Pinpoint the cell where the given text exists, returning its (X, Y) midpoint coordinate. 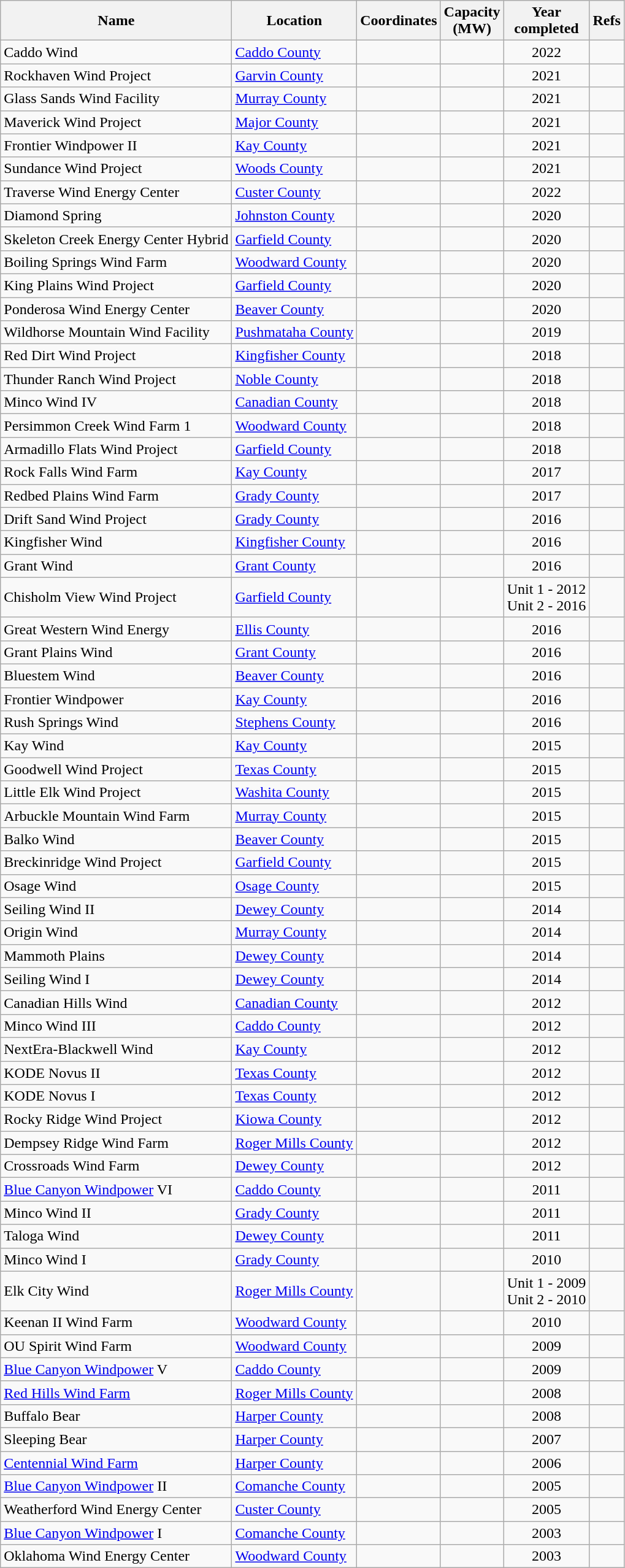
2007 (546, 1439)
Wildhorse Mountain Wind Facility (117, 332)
2006 (546, 1463)
Minco Wind I (117, 1259)
Noble County (294, 379)
Kingfisher Wind (117, 542)
2019 (546, 332)
Crossroads Wind Farm (117, 1166)
Minco Wind IV (117, 402)
Blue Canyon Windpower V (117, 1369)
Maverick Wind Project (117, 122)
Rush Springs Wind (117, 723)
Caddo Wind (117, 52)
Oklahoma Wind Energy Center (117, 1556)
King Plains Wind Project (117, 285)
Rock Falls Wind Farm (117, 472)
Breckinridge Wind Project (117, 863)
Diamond Spring (117, 215)
Blue Canyon Windpower I (117, 1533)
KODE Novus I (117, 1096)
Dempsey Ridge Wind Farm (117, 1143)
NextEra-Blackwell Wind (117, 1049)
Stephens County (294, 723)
Garvin County (294, 75)
Bluestem Wind (117, 675)
Keenan II Wind Farm (117, 1323)
Name (117, 21)
Glass Sands Wind Facility (117, 99)
Thunder Ranch Wind Project (117, 379)
Seiling Wind II (117, 909)
Seiling Wind I (117, 979)
Minco Wind II (117, 1213)
Johnston County (294, 215)
Little Elk Wind Project (117, 793)
Rocky Ridge Wind Project (117, 1120)
Woods County (294, 169)
Persimmon Creek Wind Farm 1 (117, 426)
Sleeping Bear (117, 1439)
Great Western Wind Energy (117, 629)
Balko Wind (117, 839)
Blue Canyon Windpower VI (117, 1189)
Frontier Windpower (117, 699)
Pushmataha County (294, 332)
Refs (607, 21)
Location (294, 21)
Coordinates (399, 21)
KODE Novus II (117, 1073)
Sundance Wind Project (117, 169)
Arbuckle Mountain Wind Farm (117, 816)
Grant Wind (117, 566)
Elk City Wind (117, 1291)
Origin Wind (117, 932)
Minco Wind III (117, 1026)
Unit 1 - 2012Unit 2 - 2016 (546, 598)
Yearcompleted (546, 21)
Armadillo Flats Wind Project (117, 449)
Kiowa County (294, 1120)
Rockhaven Wind Project (117, 75)
Ponderosa Wind Energy Center (117, 309)
Washita County (294, 793)
Weatherford Wind Energy Center (117, 1510)
Frontier Windpower II (117, 145)
Capacity(MW) (472, 21)
Taloga Wind (117, 1236)
Red Dirt Wind Project (117, 356)
Skeleton Creek Energy Center Hybrid (117, 239)
Traverse Wind Energy Center (117, 192)
Centennial Wind Farm (117, 1463)
Osage County (294, 886)
Ellis County (294, 629)
Canadian Hills Wind (117, 1002)
Kay Wind (117, 746)
Osage Wind (117, 886)
Blue Canyon Windpower II (117, 1486)
Grant Plains Wind (117, 652)
Goodwell Wind Project (117, 769)
Unit 1 - 2009Unit 2 - 2010 (546, 1291)
Boiling Springs Wind Farm (117, 262)
Chisholm View Wind Project (117, 598)
Redbed Plains Wind Farm (117, 496)
Mammoth Plains (117, 956)
Buffalo Bear (117, 1416)
Drift Sand Wind Project (117, 519)
Red Hills Wind Farm (117, 1393)
Major County (294, 122)
OU Spirit Wind Farm (117, 1346)
